Locate the cell with the specified text and output its (x, y) center coordinate. 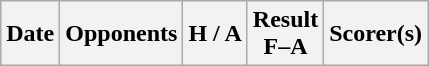
Date (30, 34)
Scorer(s) (376, 34)
H / A (215, 34)
ResultF–A (285, 34)
Opponents (122, 34)
